Identify which cell holds the provided text, then report its (x, y) central coordinate. 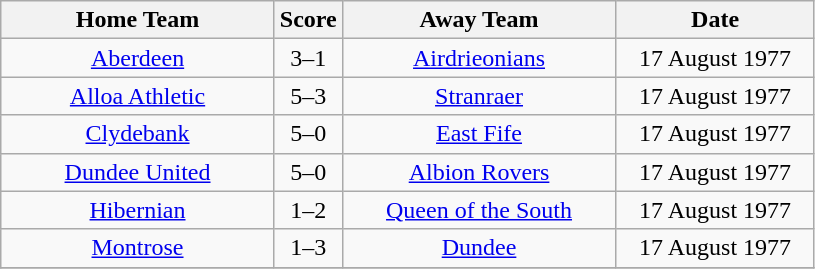
Home Team (138, 20)
Dundee (479, 248)
Montrose (138, 248)
Albion Rovers (479, 172)
Dundee United (138, 172)
Alloa Athletic (138, 96)
Aberdeen (138, 58)
Away Team (479, 20)
1–2 (308, 210)
Queen of the South (479, 210)
1–3 (308, 248)
Clydebank (138, 134)
Score (308, 20)
Stranraer (479, 96)
3–1 (308, 58)
5–3 (308, 96)
Hibernian (138, 210)
Airdrieonians (479, 58)
East Fife (479, 134)
Date (716, 20)
